Determine the [x, y] coordinate at the center of the cell enclosing the given text.  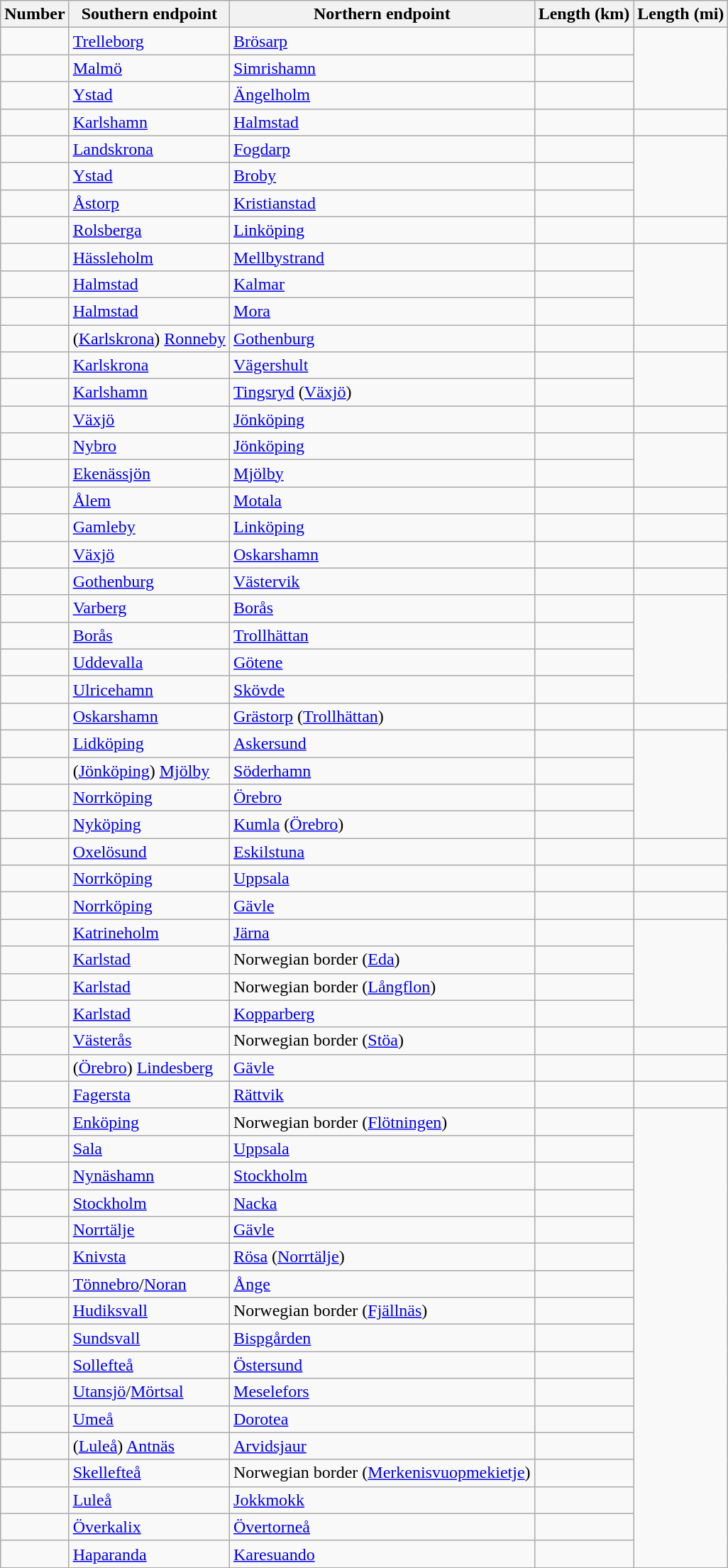
Motala [382, 500]
Karesuando [382, 1554]
Kalmar [382, 284]
Norwegian border (Eda) [382, 960]
Örebro [382, 798]
Gamleby [149, 527]
Rösa (Norrtälje) [382, 1257]
Ålem [149, 500]
Trelleborg [149, 41]
Northern endpoint [382, 14]
Norwegian border (Fjällnäs) [382, 1311]
Västervik [382, 581]
Övertorneå [382, 1527]
(Örebro) Lindesberg [149, 1068]
Haparanda [149, 1554]
Dorotea [382, 1419]
Nynäshamn [149, 1175]
Mellbystrand [382, 257]
Grästorp (Trollhättan) [382, 716]
Enköping [149, 1122]
Landskrona [149, 149]
Arvidsjaur [382, 1446]
Åstorp [149, 203]
Sundsvall [149, 1338]
Rättvik [382, 1095]
Brösarp [382, 41]
Hudiksvall [149, 1311]
Överkalix [149, 1527]
Norwegian border (Merkenisvuopmekietje) [382, 1473]
Bispgården [382, 1338]
Nyköping [149, 825]
Skövde [382, 689]
Katrineholm [149, 933]
Askersund [382, 743]
Broby [382, 176]
Length (km) [584, 14]
Kristianstad [382, 203]
Sala [149, 1148]
Västerås [149, 1041]
Hässleholm [149, 257]
Mora [382, 311]
Lidköping [149, 743]
Ånge [382, 1284]
Rolsberga [149, 230]
Götene [382, 662]
Nacka [382, 1203]
Jokkmokk [382, 1500]
Norwegian border (Långflon) [382, 987]
Meselefors [382, 1392]
Varberg [149, 608]
Luleå [149, 1500]
Fogdarp [382, 149]
Oxelösund [149, 852]
Tingsryd (Växjö) [382, 393]
Trollhättan [382, 635]
Eskilstuna [382, 852]
Kumla (Örebro) [382, 825]
Östersund [382, 1365]
Fagersta [149, 1095]
Nybro [149, 446]
(Jönköping) Mjölby [149, 770]
Malmö [149, 68]
Norrtälje [149, 1230]
Ulricehamn [149, 689]
Söderhamn [382, 770]
Uddevalla [149, 662]
Length (mi) [681, 14]
Number [35, 14]
(Luleå) Antnäs [149, 1446]
Mjölby [382, 473]
Simrishamn [382, 68]
Skellefteå [149, 1473]
Umeå [149, 1419]
Southern endpoint [149, 14]
Karlskrona [149, 366]
Ekenässjön [149, 473]
Kopparberg [382, 1014]
Knivsta [149, 1257]
Järna [382, 933]
Ängelholm [382, 95]
Tönnebro/Noran [149, 1284]
(Karlskrona) Ronneby [149, 339]
Sollefteå [149, 1365]
Vägershult [382, 366]
Utansjö/Mörtsal [149, 1392]
Norwegian border (Stöa) [382, 1041]
Norwegian border (Flötningen) [382, 1122]
